Return [X, Y] of the center of cell containing provided text 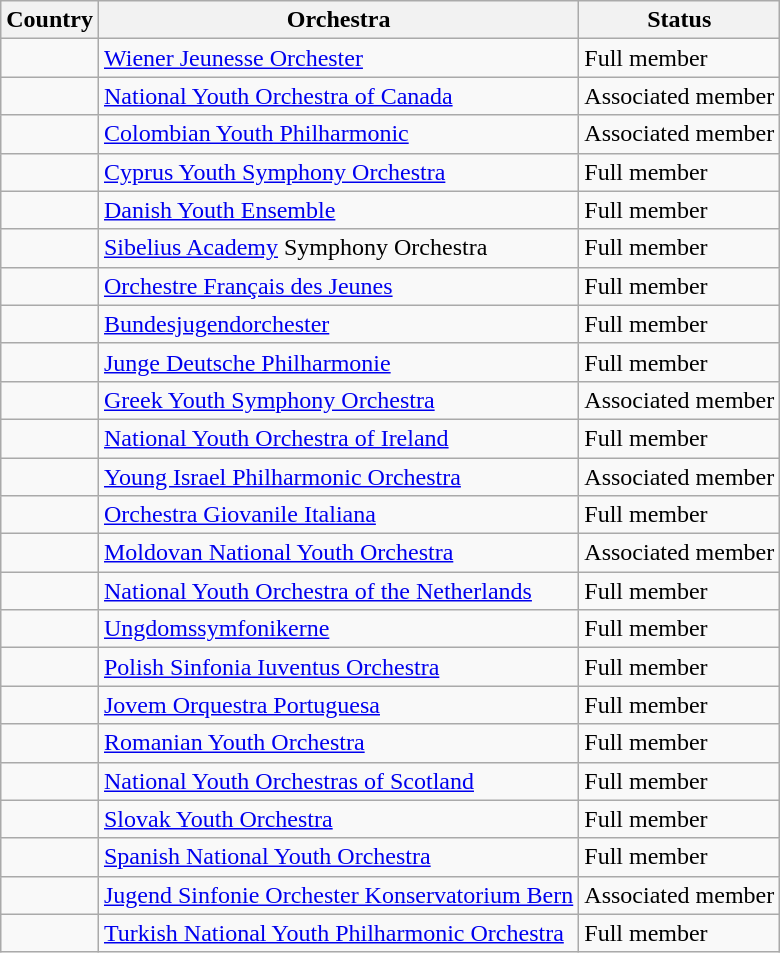
Jugend Sinfonie Orchester Konservatorium Bern [338, 895]
Orchestra Giovanile Italiana [338, 515]
Bundesjugendorchester [338, 324]
Orchestra [338, 20]
Wiener Jeunesse Orchester [338, 58]
Romanian Youth Orchestra [338, 743]
Moldovan National Youth Orchestra [338, 553]
Colombian Youth Philharmonic [338, 134]
Cyprus Youth Symphony Orchestra [338, 172]
Jovem Orquestra Portuguesa [338, 705]
Turkish National Youth Philharmonic Orchestra [338, 933]
National Youth Orchestra of Ireland [338, 438]
Country [50, 20]
National Youth Orchestra of the Netherlands [338, 591]
Slovak Youth Orchestra [338, 819]
Greek Youth Symphony Orchestra [338, 400]
Junge Deutsche Philharmonie [338, 362]
Spanish National Youth Orchestra [338, 857]
National Youth Orchestra of Canada [338, 96]
Polish Sinfonia Iuventus Orchestra [338, 667]
Orchestre Français des Jeunes [338, 286]
Sibelius Academy Symphony Orchestra [338, 248]
National Youth Orchestras of Scotland [338, 781]
Danish Youth Ensemble [338, 210]
Status [680, 20]
Young Israel Philharmonic Orchestra [338, 477]
Ungdomssymfonikerne [338, 629]
